Capture the cell that displays the provided text and extract its (X, Y) central coordinate. 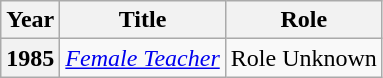
1985 (30, 58)
Role (304, 20)
Female Teacher (142, 58)
Title (142, 20)
Role Unknown (304, 58)
Year (30, 20)
